Return (X, Y) of the center of cell containing provided text 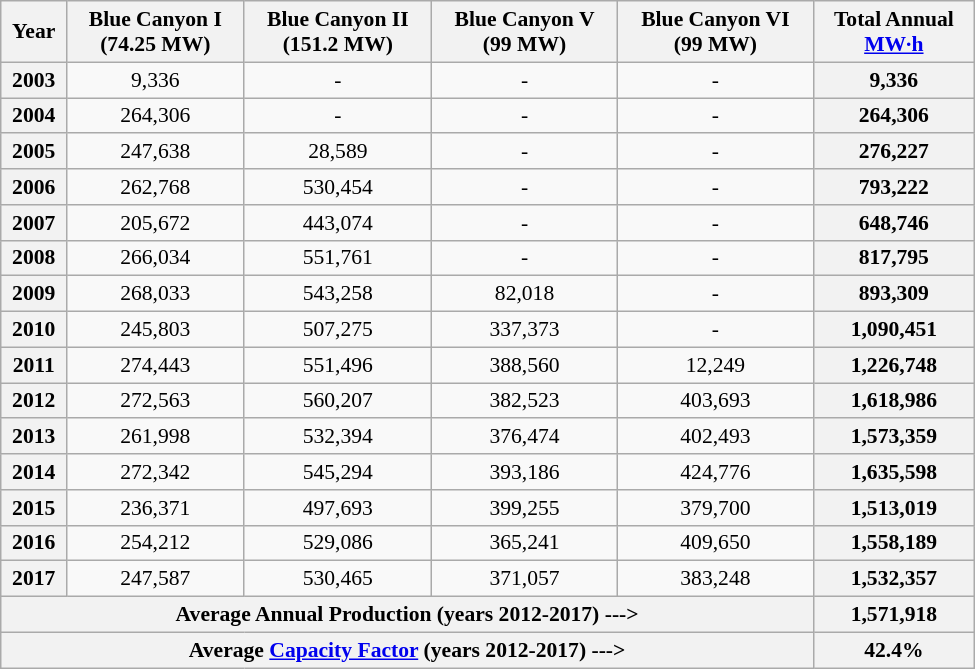
560,207 (338, 401)
42.4% (894, 650)
497,693 (338, 508)
1,090,451 (894, 330)
2003 (34, 80)
Blue Canyon VI(99 MW) (715, 32)
274,443 (156, 365)
409,650 (715, 543)
28,589 (338, 152)
376,474 (525, 437)
245,803 (156, 330)
545,294 (338, 472)
543,258 (338, 294)
1,635,598 (894, 472)
2009 (34, 294)
399,255 (525, 508)
2006 (34, 187)
2008 (34, 258)
2011 (34, 365)
337,373 (525, 330)
530,465 (338, 579)
247,587 (156, 579)
236,371 (156, 508)
529,086 (338, 543)
262,768 (156, 187)
648,746 (894, 223)
Average Annual Production (years 2012-2017) ---> (408, 615)
247,638 (156, 152)
2014 (34, 472)
1,513,019 (894, 508)
403,693 (715, 401)
Blue Canyon I(74.25 MW) (156, 32)
82,018 (525, 294)
Blue Canyon II(151.2 MW) (338, 32)
402,493 (715, 437)
1,573,359 (894, 437)
Total AnnualMW·h (894, 32)
276,227 (894, 152)
817,795 (894, 258)
272,563 (156, 401)
12,249 (715, 365)
2007 (34, 223)
365,241 (525, 543)
1,226,748 (894, 365)
893,309 (894, 294)
2015 (34, 508)
2016 (34, 543)
1,618,986 (894, 401)
424,776 (715, 472)
379,700 (715, 508)
551,761 (338, 258)
268,033 (156, 294)
2013 (34, 437)
551,496 (338, 365)
1,558,189 (894, 543)
2012 (34, 401)
530,454 (338, 187)
2005 (34, 152)
Average Capacity Factor (years 2012-2017) ---> (408, 650)
371,057 (525, 579)
507,275 (338, 330)
382,523 (525, 401)
383,248 (715, 579)
393,186 (525, 472)
254,212 (156, 543)
205,672 (156, 223)
266,034 (156, 258)
532,394 (338, 437)
272,342 (156, 472)
Blue Canyon V(99 MW) (525, 32)
388,560 (525, 365)
Year (34, 32)
2017 (34, 579)
2004 (34, 116)
2010 (34, 330)
443,074 (338, 223)
261,998 (156, 437)
1,571,918 (894, 615)
793,222 (894, 187)
1,532,357 (894, 579)
